For the text-containing cell, return its midpoint in [X, Y] coordinate format. 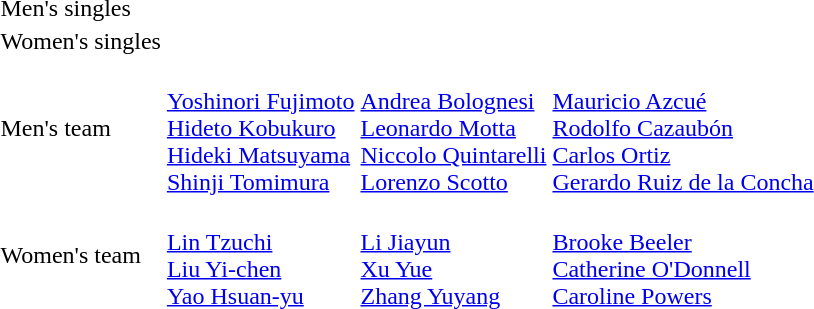
Yoshinori FujimotoHideto KobukuroHideki MatsuyamaShinji Tomimura [260, 128]
Andrea BolognesiLeonardo MottaNiccolo QuintarelliLorenzo Scotto [454, 128]
